Identify which cell holds the provided text, then report its (X, Y) central coordinate. 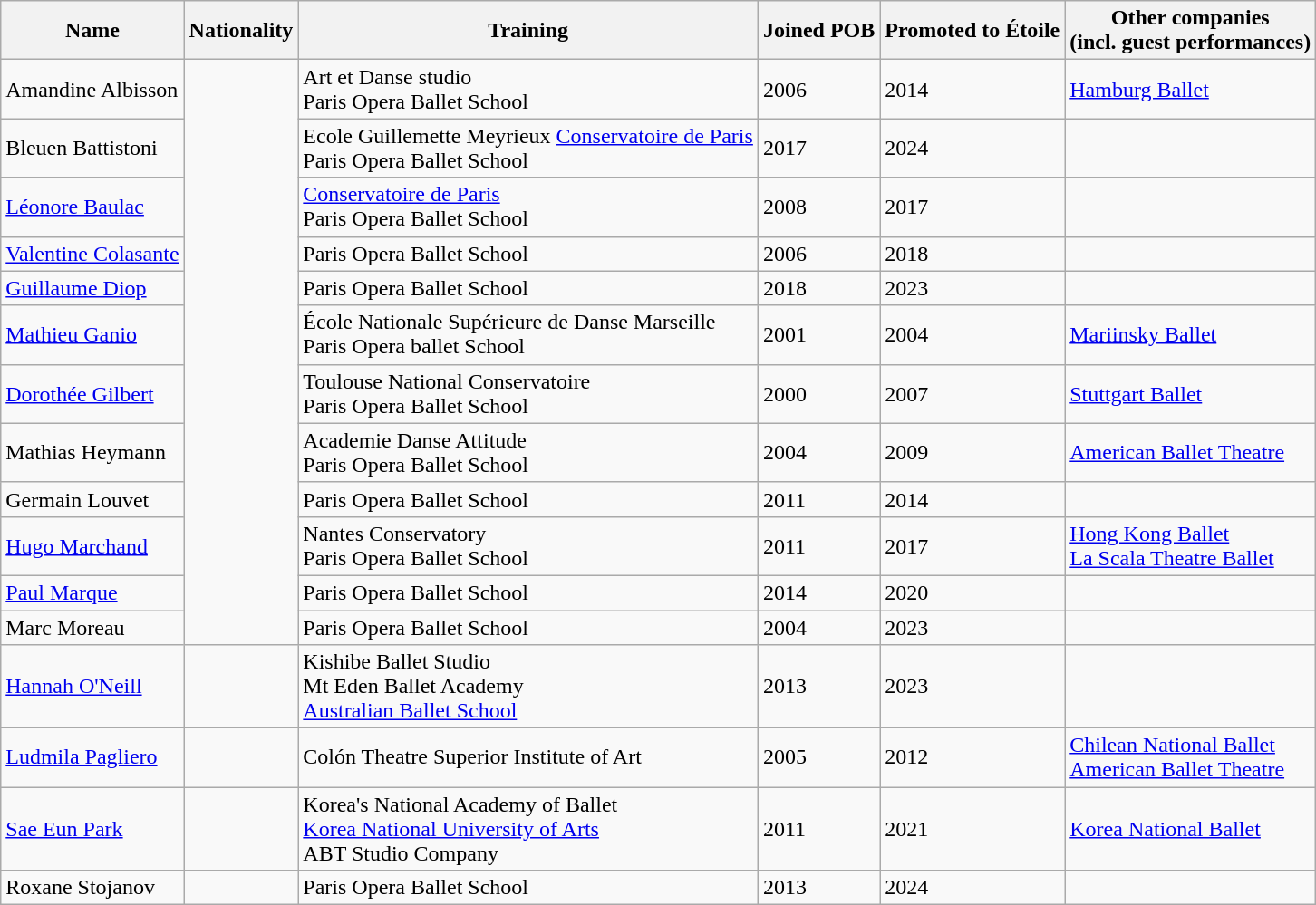
Name (92, 31)
Léonore Baulac (92, 207)
Mariinsky Ballet (1191, 335)
2007 (972, 393)
Amandine Albisson (92, 89)
Promoted to Étoile (972, 31)
Nationality (241, 31)
2009 (972, 453)
2008 (818, 207)
Paul Marque (92, 592)
2005 (818, 757)
Hong Kong BalletLa Scala Theatre Ballet (1191, 545)
Hamburg Ballet (1191, 89)
Academie Danse AttitudeParis Opera Ballet School (528, 453)
Training (528, 31)
2012 (972, 757)
Colón Theatre Superior Institute of Art (528, 757)
Art et Danse studioParis Opera Ballet School (528, 89)
Hugo Marchand (92, 545)
Sae Eun Park (92, 829)
Korea's National Academy of BalletKorea National University of ArtsABT Studio Company (528, 829)
Conservatoire de ParisParis Opera Ballet School (528, 207)
Other companies (incl. guest performances) (1191, 31)
2020 (972, 592)
Nantes ConservatoryParis Opera Ballet School (528, 545)
Mathias Heymann (92, 453)
Bleuen Battistoni (92, 149)
Roxane Stojanov (92, 888)
Dorothée Gilbert (92, 393)
Hannah O'Neill (92, 687)
2001 (818, 335)
Guillaume Diop (92, 288)
2000 (818, 393)
American Ballet Theatre (1191, 453)
Toulouse National ConservatoireParis Opera Ballet School (528, 393)
Ecole Guillemette Meyrieux Conservatoire de ParisParis Opera Ballet School (528, 149)
Ludmila Pagliero (92, 757)
École Nationale Supérieure de Danse MarseilleParis Opera ballet School (528, 335)
Germain Louvet (92, 499)
Chilean National BalletAmerican Ballet Theatre (1191, 757)
2021 (972, 829)
Stuttgart Ballet (1191, 393)
Valentine Colasante (92, 254)
Korea National Ballet (1191, 829)
Kishibe Ballet StudioMt Eden Ballet AcademyAustralian Ballet School (528, 687)
Joined POB (818, 31)
Mathieu Ganio (92, 335)
Marc Moreau (92, 628)
